Provide the (x, y) coordinate of the cell's center where the given text is located.  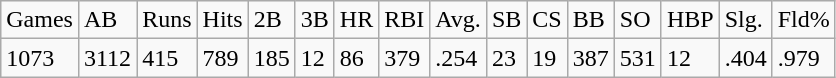
531 (638, 58)
Hits (222, 20)
379 (404, 58)
789 (222, 58)
2B (272, 20)
Games (40, 20)
23 (506, 58)
185 (272, 58)
HBP (690, 20)
1073 (40, 58)
SB (506, 20)
3112 (107, 58)
RBI (404, 20)
387 (590, 58)
86 (356, 58)
19 (547, 58)
.254 (458, 58)
415 (167, 58)
Avg. (458, 20)
Slg. (746, 20)
AB (107, 20)
.979 (804, 58)
HR (356, 20)
.404 (746, 58)
Runs (167, 20)
3B (314, 20)
BB (590, 20)
SO (638, 20)
CS (547, 20)
Fld% (804, 20)
